Find where the given text appears and provide that cell's center as [x, y] coordinate. 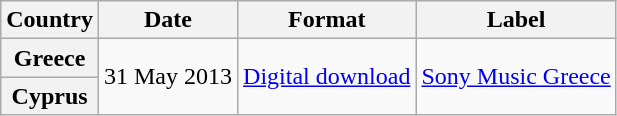
Greece [50, 58]
Digital download [327, 77]
Format [327, 20]
Date [168, 20]
31 May 2013 [168, 77]
Sony Music Greece [516, 77]
Country [50, 20]
Label [516, 20]
Cyprus [50, 96]
